Return [x, y] of the center of cell containing provided text 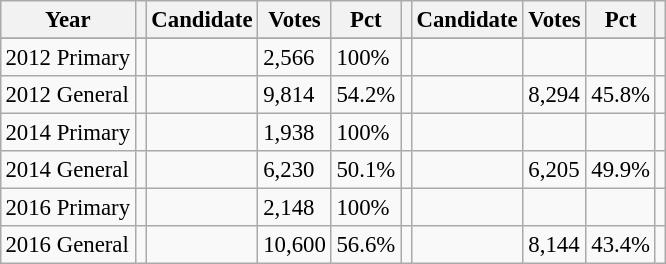
6,230 [294, 170]
2014 General [68, 170]
10,600 [294, 245]
6,205 [554, 170]
8,144 [554, 245]
Year [68, 20]
54.2% [366, 95]
2014 Primary [68, 133]
56.6% [366, 245]
45.8% [620, 95]
2016 General [68, 245]
49.9% [620, 170]
2,148 [294, 208]
2012 General [68, 95]
9,814 [294, 95]
50.1% [366, 170]
2012 Primary [68, 57]
2,566 [294, 57]
2016 Primary [68, 208]
43.4% [620, 245]
8,294 [554, 95]
1,938 [294, 133]
